Scan for the cell matching the given text and deliver its (X, Y) coordinate at center. 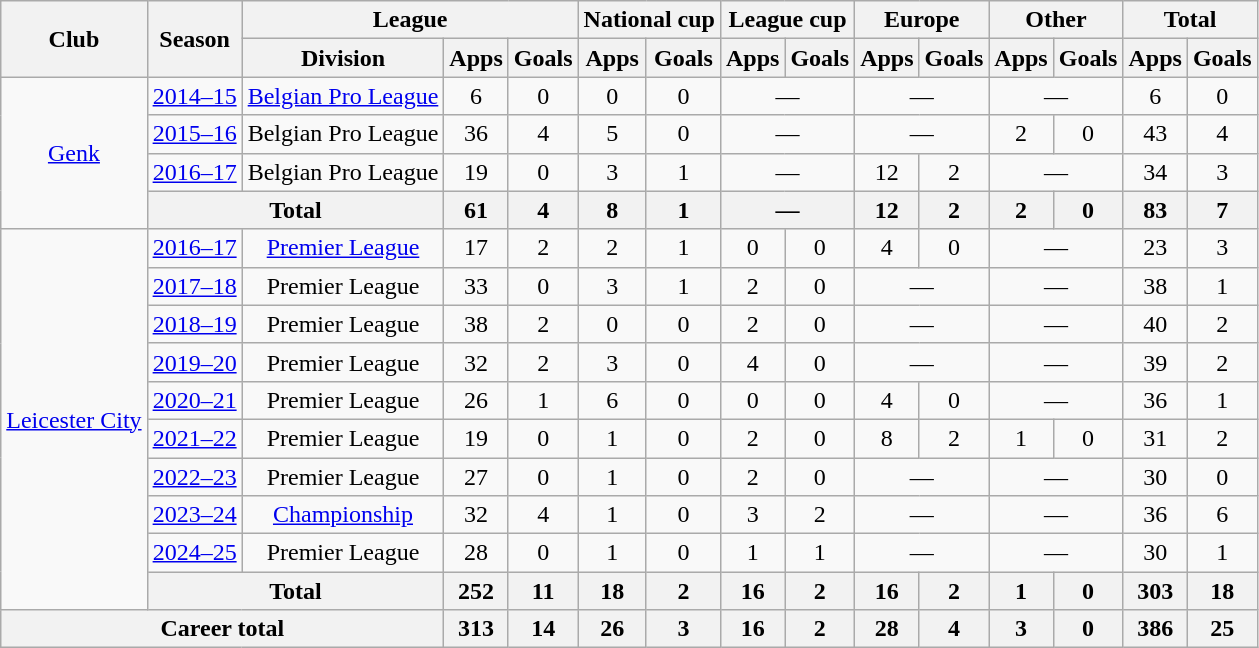
313 (476, 629)
National cup (649, 20)
Division (343, 58)
Europe (922, 20)
27 (476, 477)
2019–20 (194, 362)
2014–15 (194, 96)
Championship (343, 515)
17 (476, 248)
2018–19 (194, 324)
7 (1222, 210)
Genk (74, 153)
40 (1155, 324)
Leicester City (74, 420)
Career total (222, 629)
5 (612, 134)
Other (1056, 20)
303 (1155, 591)
Club (74, 39)
23 (1155, 248)
League (410, 20)
2023–24 (194, 515)
2015–16 (194, 134)
25 (1222, 629)
386 (1155, 629)
83 (1155, 210)
33 (476, 286)
43 (1155, 134)
61 (476, 210)
34 (1155, 172)
39 (1155, 362)
2017–18 (194, 286)
252 (476, 591)
11 (543, 591)
14 (543, 629)
2021–22 (194, 438)
2024–25 (194, 553)
2020–21 (194, 400)
League cup (787, 20)
Season (194, 39)
31 (1155, 438)
2022–23 (194, 477)
